Find where the given text appears and provide that cell's center as (X, Y) coordinate. 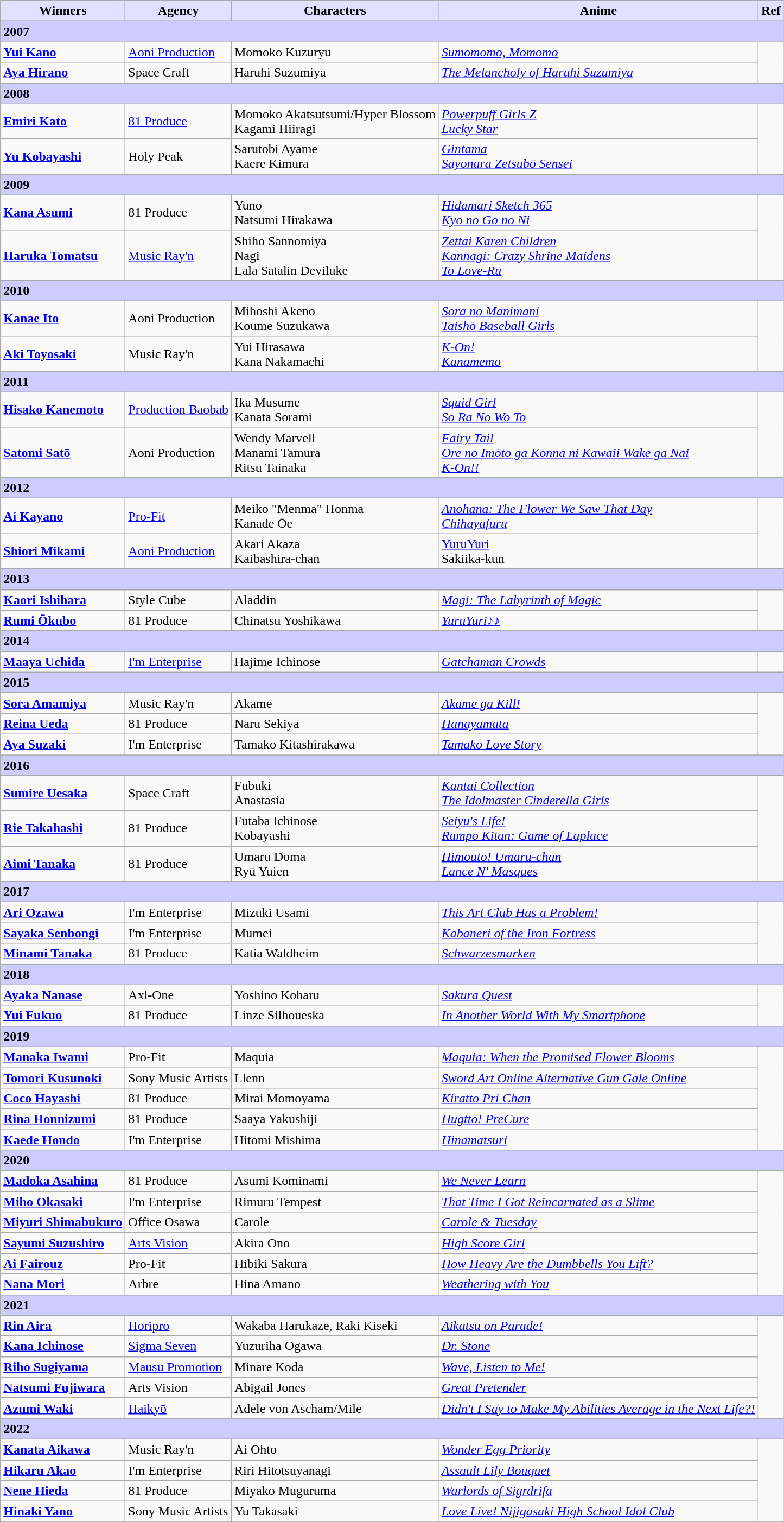
Sayaka Senbongi (63, 933)
Rimuru Tempest (335, 1202)
Seiyu's Life!Rampo Kitan: Game of Laplace (598, 828)
Kabaneri of the Iron Fortress (598, 933)
Sword Art Online Alternative Gun Gale Online (598, 1077)
Powerpuff Girls ZLucky Star (598, 122)
Aya Hirano (63, 73)
Sora no ManimaniTaishō Baseball Girls (598, 318)
Hugtto! PreCure (598, 1119)
2014 (392, 641)
Hinaki Yano (63, 1512)
Nene Hieda (63, 1491)
The Melancholy of Haruhi Suzumiya (598, 73)
Mumei (335, 933)
Sumire Uesaka (63, 794)
Wakaba Harukaze, Raki Kiseki (335, 1326)
Kantai CollectionThe Idolmaster Cinderella Girls (598, 794)
2020 (392, 1160)
Sora Amamiya (63, 703)
Characters (335, 11)
Sayumi Suzushiro (63, 1243)
Hajime Ichinose (335, 662)
2011 (392, 382)
Dr. Stone (598, 1346)
YuruYuri♪♪ (598, 620)
Aki Toyosaki (63, 354)
Satomi Satō (63, 453)
That Time I Got Reincarnated as a Slime (598, 1202)
Axl-One (179, 995)
Hinamatsuri (598, 1139)
Tamako Kitashirakawa (335, 744)
Production Baobab (179, 410)
Winners (63, 11)
2012 (392, 488)
Yuzuriha Ogawa (335, 1346)
Meiko "Menma" HonmaKanade Ōe (335, 516)
2019 (392, 1036)
2007 (392, 31)
Yui Fukuo (63, 1016)
Rina Honnizumi (63, 1119)
Adele von Ascham/Mile (335, 1408)
Maaya Uchida (63, 662)
Shiho SannomiyaNagiLala Satalin Deviluke (335, 255)
Katia Waldheim (335, 954)
Asumi Kominami (335, 1181)
Hina Amano (335, 1284)
Carole & Tuesday (598, 1222)
Kanae Ito (63, 318)
Style Cube (179, 600)
Yu Kobayashi (63, 156)
Sumomomo, Momomo (598, 52)
2013 (392, 579)
Sakura Quest (598, 995)
K-On!Kanamemo (598, 354)
Tomori Kusunoki (63, 1077)
Haikyō (179, 1408)
Maquia: When the Promised Flower Blooms (598, 1057)
Yoshino Koharu (335, 995)
Reina Ueda (63, 724)
Akame (335, 703)
Ayaka Nanase (63, 995)
Squid GirlSo Ra No Wo To (598, 410)
Hikaru Akao (63, 1470)
Yu Takasaki (335, 1512)
Hibiki Sakura (335, 1264)
Hanayamata (598, 724)
Ref (770, 11)
Futaba IchinoseKobayashi (335, 828)
Love Live! Nijigasaki High School Idol Club (598, 1512)
Aimi Tanaka (63, 864)
Didn't I Say to Make My Abilities Average in the Next Life?! (598, 1408)
Momoko Kuzuryu (335, 52)
Yui HirasawaKana Nakamachi (335, 354)
Ari Ozawa (63, 912)
FubukiAnastasia (335, 794)
How Heavy Are the Dumbbells You Lift? (598, 1264)
Manaka Iwami (63, 1057)
Warlords of Sigrdrifa (598, 1491)
2008 (392, 93)
Wonder Egg Priority (598, 1449)
Miyuri Shimabukuro (63, 1222)
Wave, Listen to Me! (598, 1367)
Himouto! Umaru-chanLance N' Masques (598, 864)
Maquia (335, 1057)
Riho Sugiyama (63, 1367)
Madoka Asahina (63, 1181)
Miyako Muguruma (335, 1491)
Rie Takahashi (63, 828)
Fairy TailOre no Imōto ga Konna ni Kawaii Wake ga NaiK-On!! (598, 453)
2010 (392, 290)
Anime (598, 11)
2009 (392, 185)
Kiratto Pri Chan (598, 1098)
Ika MusumeKanata Sorami (335, 410)
2015 (392, 682)
Hisako Kanemoto (63, 410)
Ai Fairouz (63, 1264)
Hitomi Mishima (335, 1139)
Agency (179, 11)
Emiri Kato (63, 122)
Sarutobi AyameKaere Kimura (335, 156)
Nana Mori (63, 1284)
Great Pretender (598, 1387)
GintamaSayonara Zetsubō Sensei (598, 156)
Aya Suzaki (63, 744)
Sigma Seven (179, 1346)
Aikatsu on Parade! (598, 1326)
YuruYuriSakiika-kun (598, 551)
2022 (392, 1429)
In Another World With My Smartphone (598, 1016)
Carole (335, 1222)
Mizuki Usami (335, 912)
Linze Silhoueska (335, 1016)
Llenn (335, 1077)
We Never Learn (598, 1181)
Abigail Jones (335, 1387)
Mihoshi AkenoKoume Suzukawa (335, 318)
Schwarzesmarken (598, 954)
Assault Lily Bouquet (598, 1470)
Wendy MarvellManami TamuraRitsu Tainaka (335, 453)
Holy Peak (179, 156)
Horipro (179, 1326)
Minare Koda (335, 1367)
Arbre (179, 1284)
Haruhi Suzumiya (335, 73)
Kaori Ishihara (63, 600)
Gatchaman Crowds (598, 662)
Akari AkazaKaibashira-chan (335, 551)
Umaru DomaRyū Yuien (335, 864)
Coco Hayashi (63, 1098)
Tamako Love Story (598, 744)
2021 (392, 1305)
High Score Girl (598, 1243)
Zettai Karen ChildrenKannagi: Crazy Shrine MaidensTo Love-Ru (598, 255)
Kanata Aikawa (63, 1449)
Riri Hitotsuyanagi (335, 1470)
Hidamari Sketch 365Kyo no Go no Ni (598, 213)
Akame ga Kill! (598, 703)
Rumi Ōkubo (63, 620)
Weathering with You (598, 1284)
Minami Tanaka (63, 954)
Azumi Waki (63, 1408)
This Art Club Has a Problem! (598, 912)
Ai Kayano (63, 516)
Akira Ono (335, 1243)
Office Osawa (179, 1222)
Aladdin (335, 600)
2018 (392, 974)
Kaede Hondo (63, 1139)
2017 (392, 892)
Kana Ichinose (63, 1346)
Mausu Promotion (179, 1367)
Rin Aira (63, 1326)
Momoko Akatsutsumi/Hyper BlossomKagami Hiiragi (335, 122)
Haruka Tomatsu (63, 255)
Natsumi Fujiwara (63, 1387)
Kana Asumi (63, 213)
Yui Kano (63, 52)
Magi: The Labyrinth of Magic (598, 600)
Shiori Mikami (63, 551)
Anohana: The Flower We Saw That DayChihayafuru (598, 516)
2016 (392, 765)
Chinatsu Yoshikawa (335, 620)
Naru Sekiya (335, 724)
Saaya Yakushiji (335, 1119)
Ai Ohto (335, 1449)
Miho Okasaki (63, 1202)
YunoNatsumi Hirakawa (335, 213)
Mirai Momoyama (335, 1098)
